Find where the given text appears and provide that cell's center as (X, Y) coordinate. 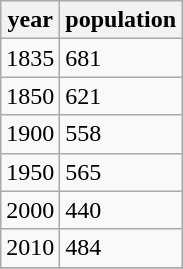
1850 (30, 96)
440 (121, 210)
621 (121, 96)
484 (121, 248)
1900 (30, 134)
population (121, 20)
558 (121, 134)
2010 (30, 248)
565 (121, 172)
1835 (30, 58)
681 (121, 58)
1950 (30, 172)
2000 (30, 210)
year (30, 20)
